Identify which cell holds the provided text, then report its (X, Y) central coordinate. 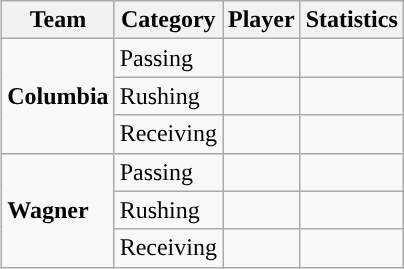
Player (261, 20)
Columbia (58, 96)
Statistics (352, 20)
Wagner (58, 210)
Team (58, 20)
Category (168, 20)
